Return (X, Y) of the center of cell containing provided text 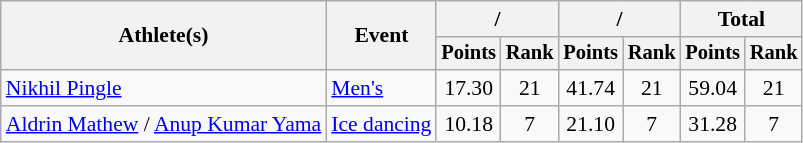
59.04 (712, 88)
31.28 (712, 124)
Total (741, 19)
Ice dancing (381, 124)
Event (381, 36)
21.10 (590, 124)
Athlete(s) (164, 36)
Nikhil Pingle (164, 88)
10.18 (468, 124)
Aldrin Mathew / Anup Kumar Yama (164, 124)
17.30 (468, 88)
41.74 (590, 88)
Men's (381, 88)
